Pinpoint the cell where the given text exists, returning its (X, Y) midpoint coordinate. 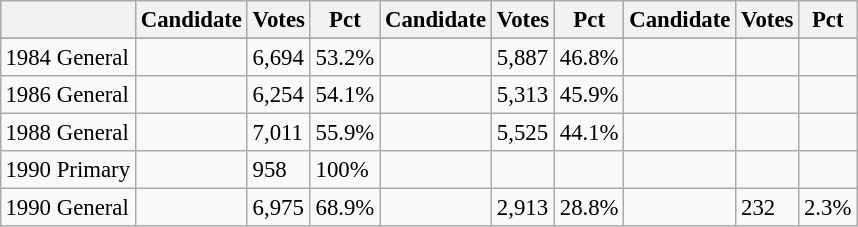
6,975 (278, 208)
5,887 (524, 57)
5,313 (524, 95)
54.1% (344, 95)
1986 General (68, 95)
45.9% (588, 95)
2,913 (524, 208)
68.9% (344, 208)
6,254 (278, 95)
100% (344, 170)
232 (768, 208)
1984 General (68, 57)
7,011 (278, 133)
6,694 (278, 57)
28.8% (588, 208)
46.8% (588, 57)
1988 General (68, 133)
5,525 (524, 133)
958 (278, 170)
1990 Primary (68, 170)
44.1% (588, 133)
53.2% (344, 57)
2.3% (828, 208)
1990 General (68, 208)
55.9% (344, 133)
